Find where the given text appears and provide that cell's center as (X, Y) coordinate. 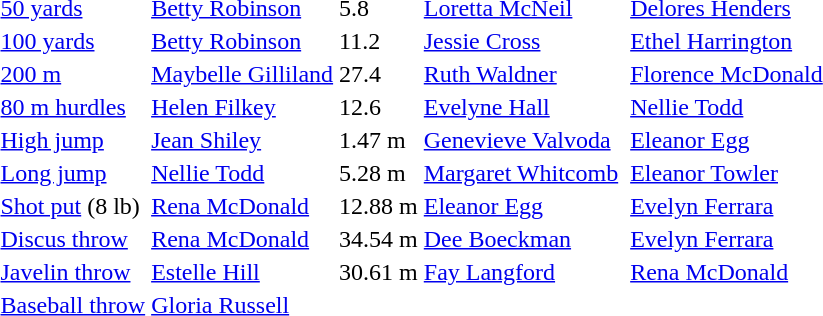
Betty Robinson (242, 41)
Estelle Hill (242, 272)
Fay Langford (520, 272)
30.61 m (379, 272)
Nellie Todd (242, 173)
Helen Filkey (242, 107)
Evelyne Hall (520, 107)
11.2 (379, 41)
Ruth Waldner (520, 74)
Dee Boeckman (520, 239)
Eleanor Egg (520, 206)
Margaret Whitcomb (520, 173)
Maybelle Gilliland (242, 74)
12.6 (379, 107)
Jean Shiley (242, 140)
34.54 m (379, 239)
27.4 (379, 74)
1.47 m (379, 140)
Genevieve Valvoda (520, 140)
12.88 m (379, 206)
5.28 m (379, 173)
Jessie Cross (520, 41)
